For the text-containing cell, return its midpoint in (x, y) coordinate format. 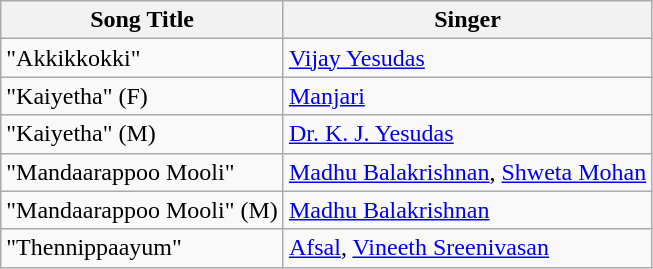
Vijay Yesudas (467, 58)
"Mandaarappoo Mooli" (142, 172)
"Kaiyetha" (M) (142, 134)
"Kaiyetha" (F) (142, 96)
Dr. K. J. Yesudas (467, 134)
Song Title (142, 20)
"Mandaarappoo Mooli" (M) (142, 210)
Afsal, Vineeth Sreenivasan (467, 248)
Madhu Balakrishnan, Shweta Mohan (467, 172)
"Akkikkokki" (142, 58)
Singer (467, 20)
Manjari (467, 96)
Madhu Balakrishnan (467, 210)
"Thennippaayum" (142, 248)
